Pinpoint the cell where the given text exists, returning its (X, Y) midpoint coordinate. 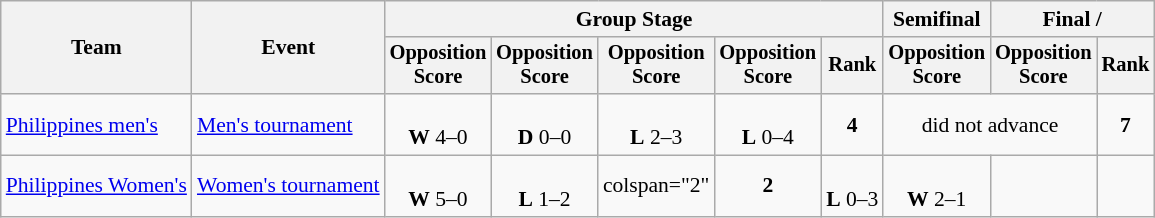
Team (96, 48)
Women's tournament (288, 186)
colspan="2" (656, 186)
Group Stage (634, 19)
D 0–0 (544, 124)
Final / (1072, 19)
W 4–0 (438, 124)
L 2–3 (656, 124)
W 5–0 (438, 186)
Men's tournament (288, 124)
Semifinal (936, 19)
L 0–4 (768, 124)
L 0–3 (852, 186)
did not advance (990, 124)
Philippines Women's (96, 186)
Philippines men's (96, 124)
W 2–1 (936, 186)
2 (768, 186)
L 1–2 (544, 186)
Event (288, 48)
7 (1126, 124)
4 (852, 124)
